Return (X, Y) of the center of cell containing provided text 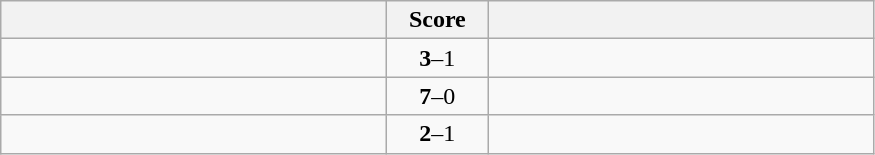
7–0 (438, 96)
3–1 (438, 58)
2–1 (438, 134)
Score (438, 20)
